Find where the given text appears and provide that cell's center as [x, y] coordinate. 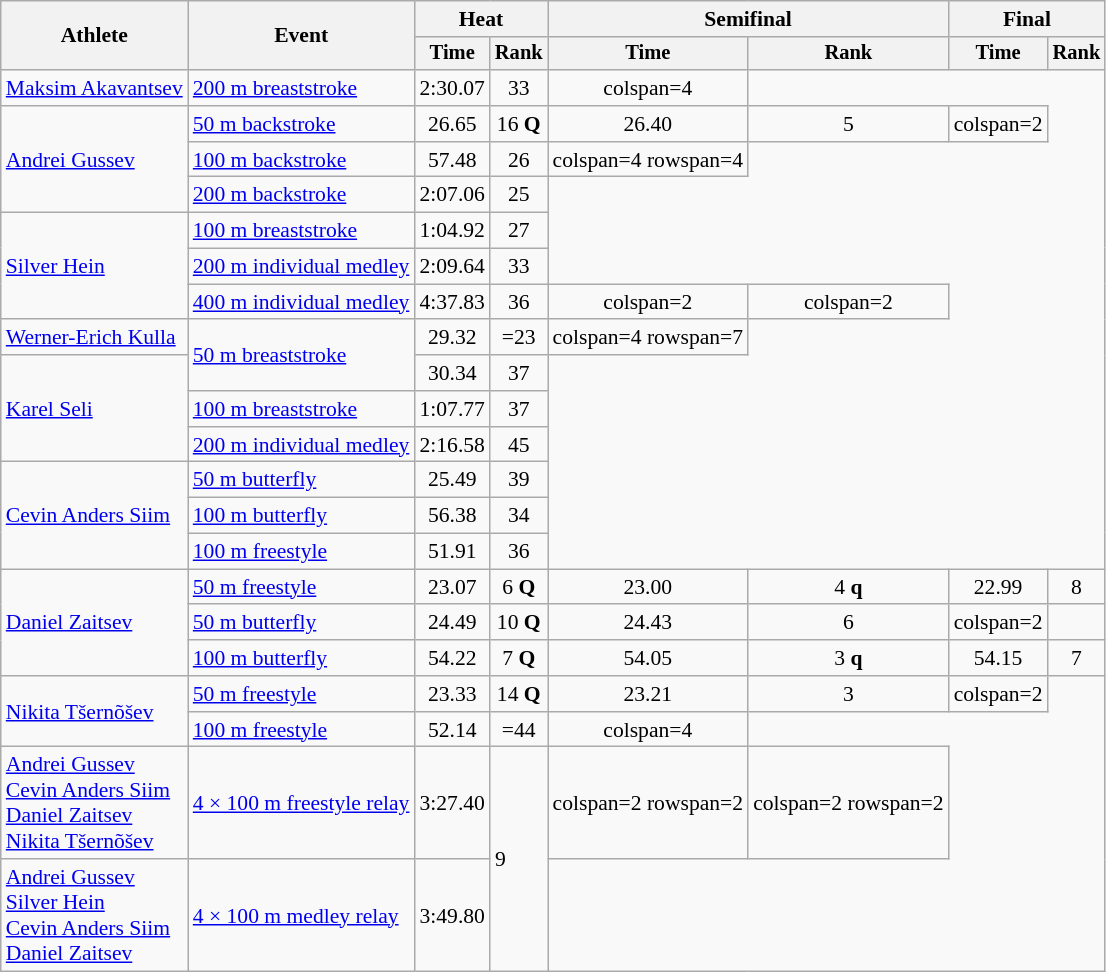
22.99 [998, 587]
3 q [848, 658]
200 m backstroke [302, 195]
26.65 [452, 124]
29.32 [452, 338]
24.43 [648, 623]
400 m individual medley [302, 302]
3:49.80 [452, 915]
Andrei GussevCevin Anders SiimDaniel ZaitsevNikita Tšernõšev [94, 803]
Maksim Akavantsev [94, 88]
26 [519, 160]
2:09.64 [452, 267]
54.05 [648, 658]
34 [519, 516]
Andrei GussevSilver HeinCevin Anders SiimDaniel Zaitsev [94, 915]
27 [519, 231]
2:16.58 [452, 445]
100 m backstroke [302, 160]
10 Q [519, 623]
Event [302, 36]
24.49 [452, 623]
5 [848, 124]
30.34 [452, 373]
16 Q [519, 124]
Semifinal [748, 19]
50 m backstroke [302, 124]
Andrei Gussev [94, 160]
39 [519, 480]
Karel Seli [94, 408]
7 [1077, 658]
26.40 [648, 124]
4 × 100 m medley relay [302, 915]
25 [519, 195]
54.22 [452, 658]
Cevin Anders Siim [94, 516]
54.15 [998, 658]
52.14 [452, 730]
23.33 [452, 694]
=23 [519, 338]
6 [848, 623]
56.38 [452, 516]
Silver Hein [94, 266]
7 Q [519, 658]
Athlete [94, 36]
51.91 [452, 552]
Werner-Erich Kulla [94, 338]
9 [519, 859]
8 [1077, 587]
colspan=4 rowspan=4 [648, 160]
2:07.06 [452, 195]
3 [848, 694]
Heat [480, 19]
57.48 [452, 160]
45 [519, 445]
4:37.83 [452, 302]
23.21 [648, 694]
50 m breaststroke [302, 356]
4 × 100 m freestyle relay [302, 803]
Daniel Zaitsev [94, 622]
23.07 [452, 587]
Final [1028, 19]
Nikita Tšernõšev [94, 712]
=44 [519, 730]
colspan=4 rowspan=7 [648, 338]
2:30.07 [452, 88]
200 m breaststroke [302, 88]
25.49 [452, 480]
1:04.92 [452, 231]
1:07.77 [452, 409]
23.00 [648, 587]
6 Q [519, 587]
4 q [848, 587]
3:27.40 [452, 803]
14 Q [519, 694]
